Extract the (x, y) coordinate from the center of the cell holding the provided text.  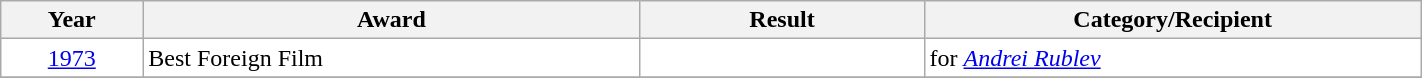
for Andrei Rublev (1172, 58)
Category/Recipient (1172, 20)
Best Foreign Film (392, 58)
Year (72, 20)
Result (782, 20)
1973 (72, 58)
Award (392, 20)
